Find where the given text appears and provide that cell's center as [x, y] coordinate. 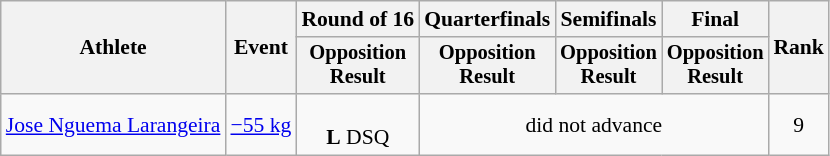
Quarterfinals [487, 19]
Rank [798, 48]
Event [260, 48]
Athlete [114, 48]
Semifinals [608, 19]
L DSQ [358, 124]
did not advance [594, 124]
Final [716, 19]
−55 kg [260, 124]
Jose Nguema Larangeira [114, 124]
Round of 16 [358, 19]
9 [798, 124]
